Output the [X, Y] coordinate of the center of the cell containing the given text.  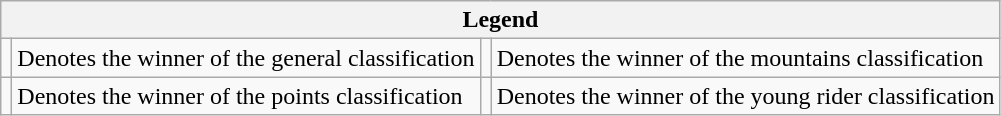
Denotes the winner of the mountains classification [746, 58]
Denotes the winner of the young rider classification [746, 96]
Legend [500, 20]
Denotes the winner of the general classification [246, 58]
Denotes the winner of the points classification [246, 96]
